Locate the cell with the specified text and output its [X, Y] center coordinate. 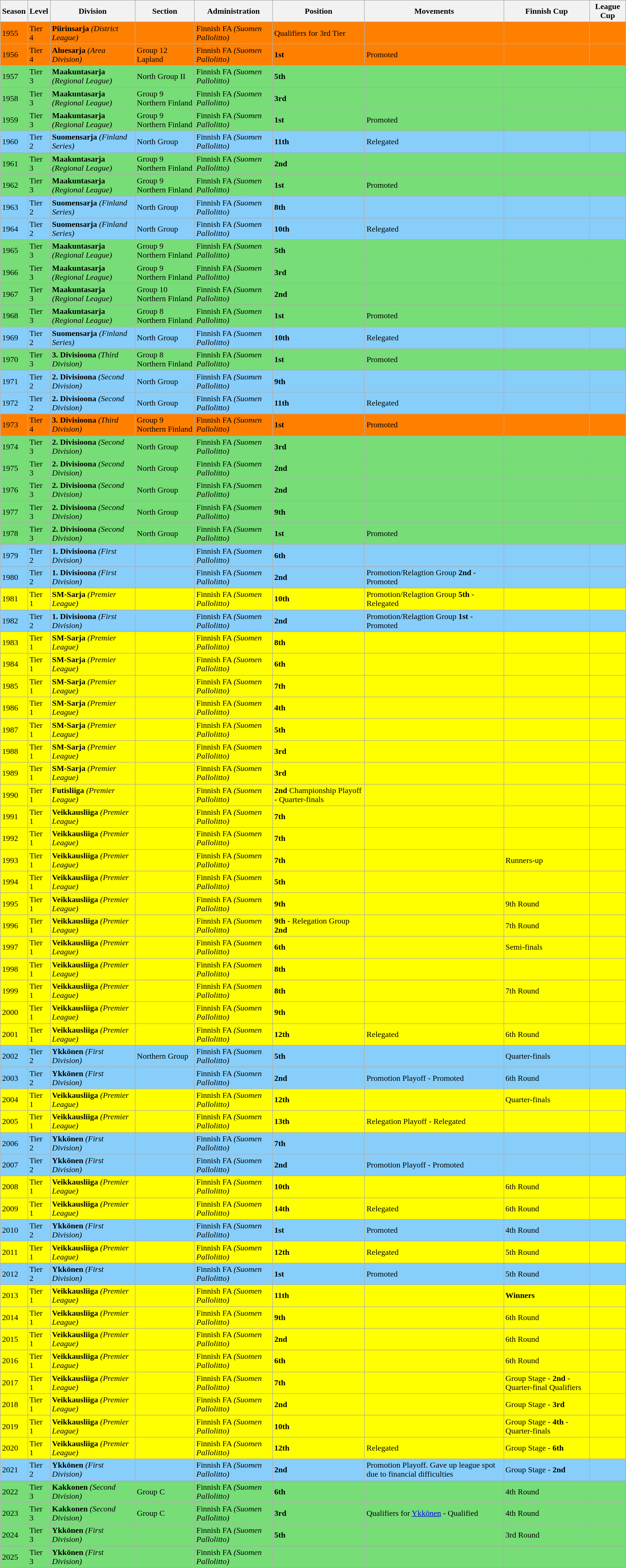
1980 [14, 577]
1966 [14, 272]
1981 [14, 599]
Futisliiga (Premier League) [93, 795]
2024 [14, 1535]
Administration [233, 11]
Relegation Playoff - Relegated [434, 1122]
Group 12 Lapland [165, 55]
Piirinsarja (District League) [93, 33]
2012 [14, 1274]
2023 [14, 1513]
2019 [14, 1426]
Season [14, 11]
2017 [14, 1383]
Movements [434, 11]
1958 [14, 98]
1963 [14, 207]
1964 [14, 229]
2022 [14, 1492]
2nd Championship Playoff - Quarter-finals [319, 795]
1990 [14, 795]
1961 [14, 163]
Position [319, 11]
1983 [14, 642]
3rd Round [546, 1535]
2021 [14, 1470]
1987 [14, 729]
Northern Group [165, 1056]
1984 [14, 665]
1998 [14, 969]
2003 [14, 1078]
Group Stage - 2nd [546, 1470]
Promotion/Relagtion Group 2nd - Promoted [434, 577]
Qualifiers for 3rd Tier [319, 33]
4th [319, 708]
2005 [14, 1122]
Runners-up [546, 860]
1960 [14, 142]
1974 [14, 446]
2015 [14, 1339]
Finnish Cup [546, 11]
1977 [14, 512]
Semi-finals [546, 947]
1988 [14, 752]
2006 [14, 1143]
Promotion Playoff. Gave up league spot due to financial difficulties [434, 1470]
13th [319, 1122]
2020 [14, 1448]
Group Stage - 4th - Quarter-finals [546, 1426]
9th Round [546, 903]
1995 [14, 903]
Promotion/Relagtion Group 1st - Promoted [434, 620]
1989 [14, 773]
2016 [14, 1361]
Section [165, 11]
2002 [14, 1056]
League Cup [608, 11]
1986 [14, 708]
2010 [14, 1230]
1991 [14, 816]
2018 [14, 1405]
2007 [14, 1165]
2000 [14, 1013]
1973 [14, 425]
1959 [14, 120]
1968 [14, 316]
1975 [14, 468]
1971 [14, 381]
2008 [14, 1187]
2011 [14, 1252]
Group Stage - 3rd [546, 1405]
1997 [14, 947]
2001 [14, 1035]
1993 [14, 860]
1962 [14, 185]
Group Stage - 6th [546, 1448]
Qualifiers for Ykkönen - Qualified [434, 1513]
1972 [14, 403]
1978 [14, 533]
1992 [14, 839]
1979 [14, 555]
1956 [14, 55]
1957 [14, 76]
1967 [14, 294]
2025 [14, 1557]
1994 [14, 882]
Group Stage - 2nd - Quarter-final Qualifiers [546, 1383]
2004 [14, 1100]
1965 [14, 250]
1955 [14, 33]
1969 [14, 338]
Division [93, 11]
Group 10 Northern Finland [165, 294]
1982 [14, 620]
North Group II [165, 76]
Winners [546, 1296]
Promotion/Relagtion Group 5th - Relegated [434, 599]
9th - Relegation Group 2nd [319, 926]
2009 [14, 1209]
Aluesarja (Area Division) [93, 55]
2014 [14, 1317]
14th [319, 1209]
Level [39, 11]
1985 [14, 686]
2013 [14, 1296]
1999 [14, 991]
1996 [14, 926]
1976 [14, 490]
1970 [14, 359]
